Return the [x, y] coordinate for the center point of the cell that contains the specified text.  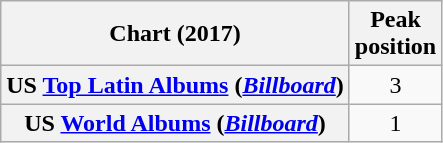
US World Albums (Billboard) [176, 123]
1 [395, 123]
Chart (2017) [176, 34]
3 [395, 85]
US Top Latin Albums (Billboard) [176, 85]
Peakposition [395, 34]
